Capture the cell that displays the provided text and extract its [x, y] central coordinate. 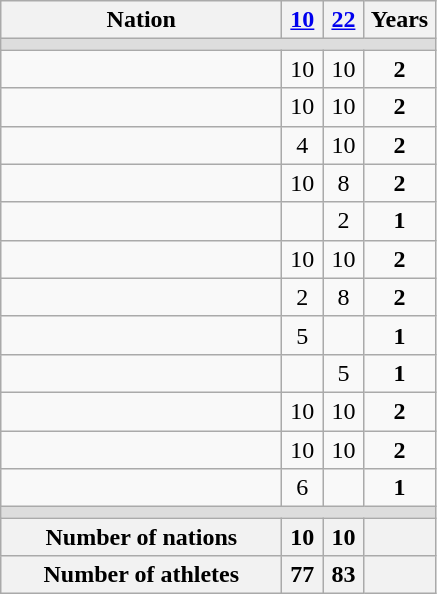
Years [400, 20]
77 [302, 575]
Nation [142, 20]
6 [302, 488]
22 [344, 20]
4 [302, 145]
Number of athletes [142, 575]
83 [344, 575]
Number of nations [142, 537]
